Provide the [X, Y] coordinate of the cell's center where the given text is located.  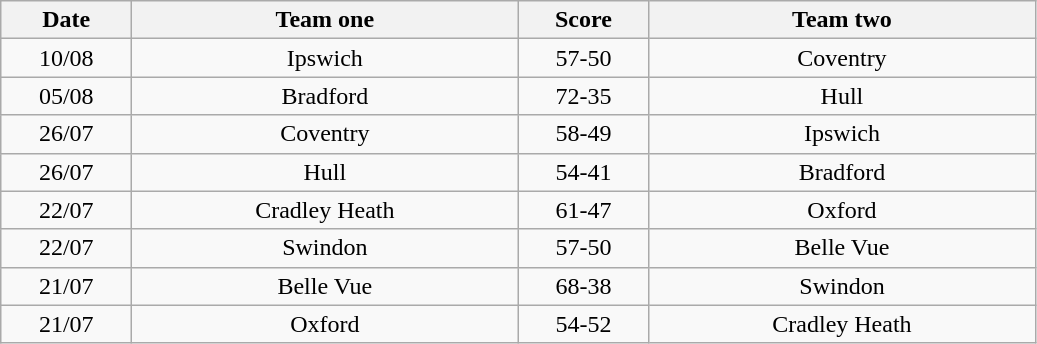
Team two [842, 20]
10/08 [66, 58]
05/08 [66, 96]
54-41 [584, 172]
61-47 [584, 210]
72-35 [584, 96]
Team one [325, 20]
Score [584, 20]
54-52 [584, 324]
Date [66, 20]
58-49 [584, 134]
68-38 [584, 286]
